Determine the [x, y] coordinate at the center of the cell enclosing the given text.  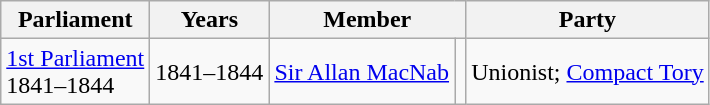
Party [588, 20]
Unionist; Compact Tory [588, 72]
Years [210, 20]
1st Parliament1841–1844 [76, 72]
Member [368, 20]
Parliament [76, 20]
Sir Allan MacNab [362, 72]
1841–1844 [210, 72]
